Locate the cell with the specified text and output its (x, y) center coordinate. 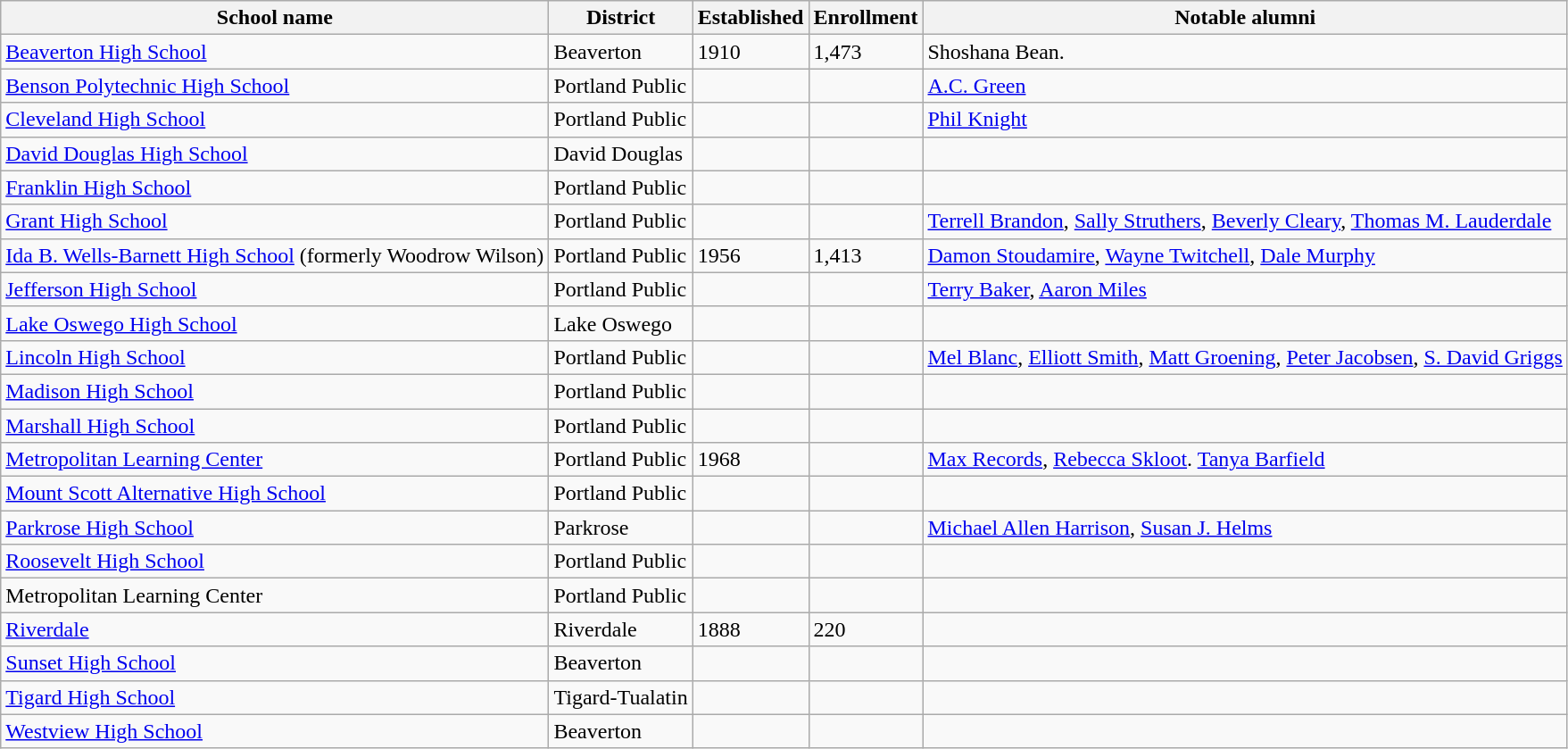
Damon Stoudamire, Wayne Twitchell, Dale Murphy (1245, 255)
Notable alumni (1245, 18)
Shoshana Bean. (1245, 52)
Beaverton High School (275, 52)
Phil Knight (1245, 120)
Established (751, 18)
Parkrose (621, 528)
Franklin High School (275, 187)
Benson Polytechnic High School (275, 86)
Sunset High School (275, 663)
1,413 (866, 255)
Madison High School (275, 391)
Jefferson High School (275, 289)
Cleveland High School (275, 120)
Roosevelt High School (275, 562)
Grant High School (275, 221)
Tigard-Tualatin (621, 697)
David Douglas High School (275, 154)
Lake Oswego High School (275, 323)
1,473 (866, 52)
1910 (751, 52)
1888 (751, 629)
School name (275, 18)
Terrell Brandon, Sally Struthers, Beverly Cleary, Thomas M. Lauderdale (1245, 221)
Terry Baker, Aaron Miles (1245, 289)
District (621, 18)
Westview High School (275, 731)
Michael Allen Harrison, Susan J. Helms (1245, 528)
David Douglas (621, 154)
Mel Blanc, Elliott Smith, Matt Groening, Peter Jacobsen, S. David Griggs (1245, 357)
Lake Oswego (621, 323)
Max Records, Rebecca Skloot. Tanya Barfield (1245, 460)
Lincoln High School (275, 357)
A.C. Green (1245, 86)
Marshall High School (275, 426)
Mount Scott Alternative High School (275, 494)
220 (866, 629)
Ida B. Wells-Barnett High School (formerly Woodrow Wilson) (275, 255)
1956 (751, 255)
1968 (751, 460)
Parkrose High School (275, 528)
Tigard High School (275, 697)
Enrollment (866, 18)
